Capture the cell that displays the provided text and extract its (X, Y) central coordinate. 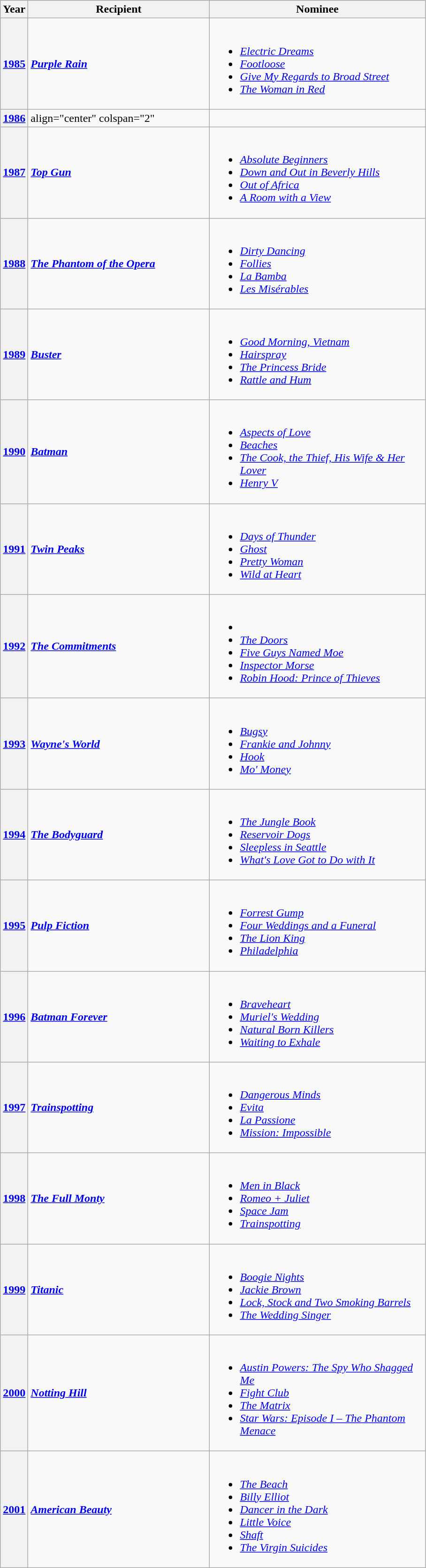
1995 (14, 925)
Boogie NightsJackie BrownLock, Stock and Two Smoking BarrelsThe Wedding Singer (317, 1290)
The Phantom of the Opera (119, 263)
Twin Peaks (119, 549)
2001 (14, 1509)
The Jungle BookReservoir DogsSleepless in SeattleWhat's Love Got to Do with It (317, 834)
The Commitments (119, 646)
1991 (14, 549)
Forrest GumpFour Weddings and a FuneralThe Lion KingPhiladelphia (317, 925)
Good Morning, VietnamHairsprayThe Princess BrideRattle and Hum (317, 354)
American Beauty (119, 1509)
Batman Forever (119, 1017)
1985 (14, 64)
Trainspotting (119, 1108)
Dirty DancingFolliesLa BambaLes Misérables (317, 263)
Notting Hill (119, 1393)
Austin Powers: The Spy Who Shagged MeFight ClubThe MatrixStar Wars: Episode I – The Phantom Menace (317, 1393)
1994 (14, 834)
1996 (14, 1017)
Recipient (119, 9)
1990 (14, 452)
Days of ThunderGhostPretty WomanWild at Heart (317, 549)
1986 (14, 118)
Dangerous MindsEvitaLa PassioneMission: Impossible (317, 1108)
The Bodyguard (119, 834)
The DoorsFive Guys Named MoeInspector MorseRobin Hood: Prince of Thieves (317, 646)
1987 (14, 173)
Purple Rain (119, 64)
Batman (119, 452)
BugsyFrankie and JohnnyHookMo' Money (317, 743)
Year (14, 9)
1989 (14, 354)
Pulp Fiction (119, 925)
Aspects of LoveBeachesThe Cook, the Thief, His Wife & Her LoverHenry V (317, 452)
Top Gun (119, 173)
The Full Monty (119, 1199)
1997 (14, 1108)
Titanic (119, 1290)
Absolute BeginnersDown and Out in Beverly HillsOut of AfricaA Room with a View (317, 173)
Buster (119, 354)
Nominee (317, 9)
The BeachBilly ElliotDancer in the DarkLittle VoiceShaftThe Virgin Suicides (317, 1509)
1992 (14, 646)
1993 (14, 743)
Electric DreamsFootlooseGive My Regards to Broad StreetThe Woman in Red (317, 64)
1999 (14, 1290)
1998 (14, 1199)
Men in BlackRomeo + JulietSpace JamTrainspotting (317, 1199)
2000 (14, 1393)
Wayne's World (119, 743)
BraveheartMuriel's WeddingNatural Born KillersWaiting to Exhale (317, 1017)
1988 (14, 263)
align="center" colspan="2" (119, 118)
